Detect which cell encompasses the target text, then output its (X, Y) center coordinate. 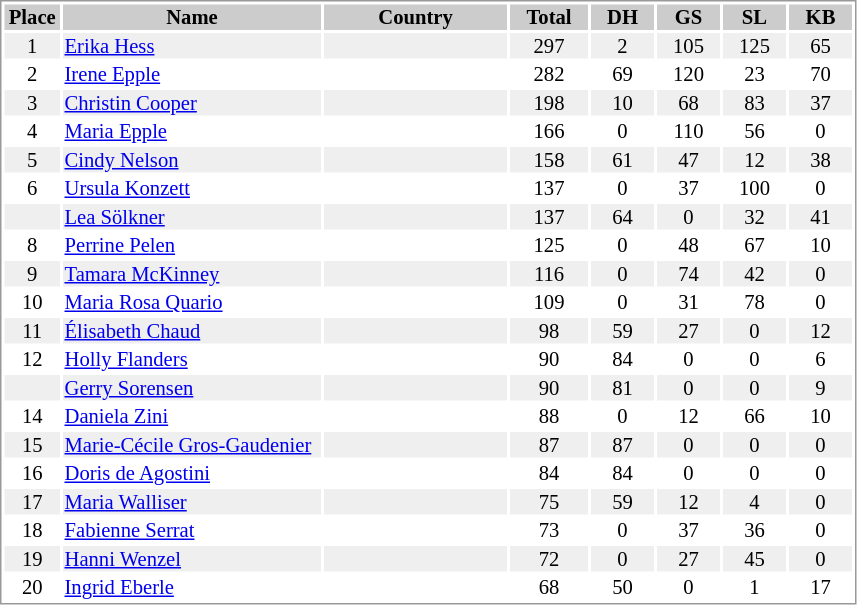
83 (754, 103)
48 (688, 245)
15 (32, 445)
Name (192, 17)
23 (754, 75)
GS (688, 17)
Lea Sölkner (192, 217)
Maria Rosa Quario (192, 303)
16 (32, 473)
Doris de Agostini (192, 473)
Perrine Pelen (192, 245)
41 (820, 217)
Maria Epple (192, 131)
67 (754, 245)
38 (820, 160)
297 (549, 46)
5 (32, 160)
105 (688, 46)
Erika Hess (192, 46)
Holly Flanders (192, 359)
282 (549, 75)
73 (549, 531)
158 (549, 160)
19 (32, 559)
Place (32, 17)
8 (32, 245)
Ingrid Eberle (192, 587)
88 (549, 417)
120 (688, 75)
Christin Cooper (192, 103)
Élisabeth Chaud (192, 331)
110 (688, 131)
Country (416, 17)
64 (622, 217)
100 (754, 189)
18 (32, 531)
61 (622, 160)
Fabienne Serrat (192, 531)
Marie-Cécile Gros-Gaudenier (192, 445)
Cindy Nelson (192, 160)
72 (549, 559)
75 (549, 502)
56 (754, 131)
98 (549, 331)
20 (32, 587)
3 (32, 103)
DH (622, 17)
198 (549, 103)
65 (820, 46)
Hanni Wenzel (192, 559)
Total (549, 17)
32 (754, 217)
66 (754, 417)
70 (820, 75)
Tamara McKinney (192, 274)
45 (754, 559)
74 (688, 274)
Irene Epple (192, 75)
KB (820, 17)
81 (622, 388)
Ursula Konzett (192, 189)
78 (754, 303)
69 (622, 75)
Daniela Zini (192, 417)
SL (754, 17)
Maria Walliser (192, 502)
11 (32, 331)
166 (549, 131)
50 (622, 587)
Gerry Sorensen (192, 388)
31 (688, 303)
36 (754, 531)
116 (549, 274)
42 (754, 274)
47 (688, 160)
14 (32, 417)
109 (549, 303)
